Locate the cell with the specified text and output its [X, Y] center coordinate. 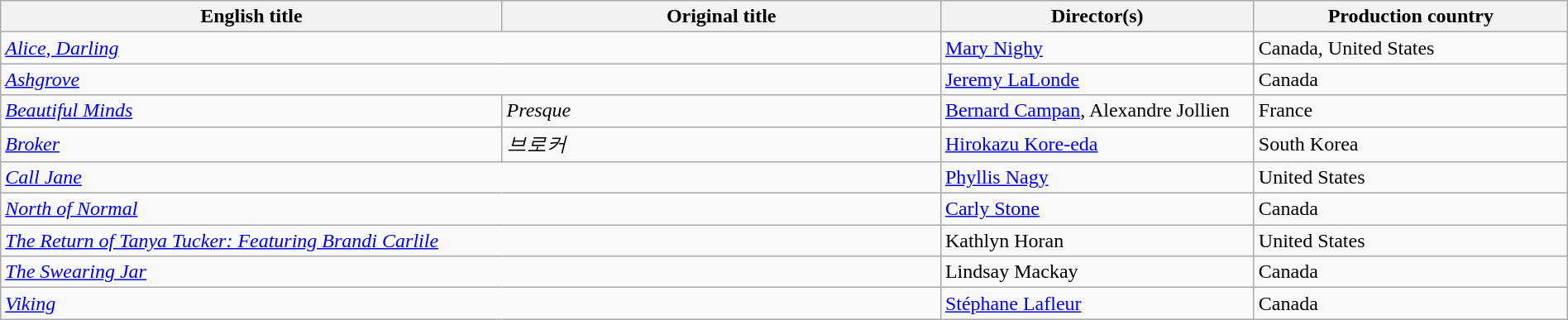
The Return of Tanya Tucker: Featuring Brandi Carlile [471, 241]
Phyllis Nagy [1097, 178]
Viking [471, 303]
Kathlyn Horan [1097, 241]
Lindsay Mackay [1097, 272]
Presque [721, 111]
Mary Nighy [1097, 48]
Call Jane [471, 178]
Beautiful Minds [251, 111]
Bernard Campan, Alexandre Jollien [1097, 111]
Original title [721, 17]
브로커 [721, 144]
Hirokazu Kore-eda [1097, 144]
English title [251, 17]
Ashgrove [471, 79]
Canada, United States [1411, 48]
Broker [251, 144]
Director(s) [1097, 17]
North of Normal [471, 209]
Stéphane Lafleur [1097, 303]
Carly Stone [1097, 209]
The Swearing Jar [471, 272]
Jeremy LaLonde [1097, 79]
Production country [1411, 17]
France [1411, 111]
Alice, Darling [471, 48]
South Korea [1411, 144]
